Pinpoint the cell where the given text exists, returning its [X, Y] midpoint coordinate. 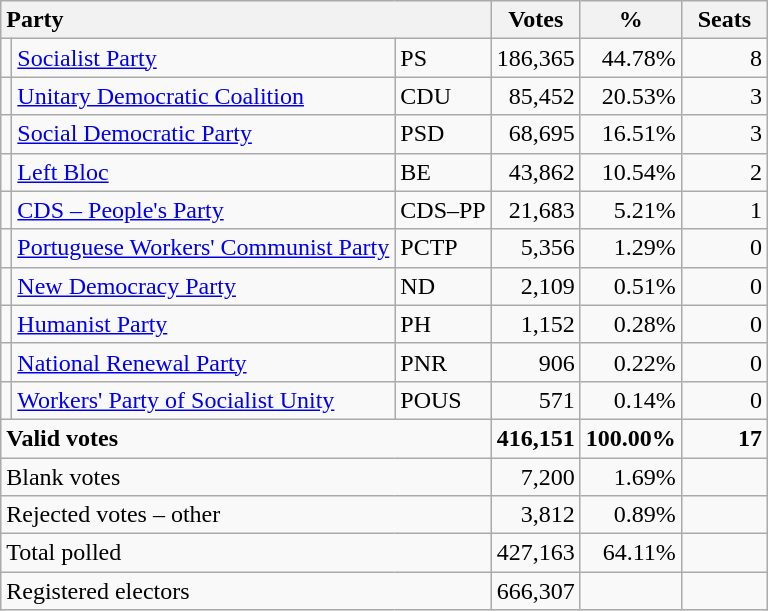
17 [724, 438]
43,862 [536, 172]
2,109 [536, 286]
PS [443, 58]
10.54% [630, 172]
CDS – People's Party [204, 210]
Unitary Democratic Coalition [204, 96]
100.00% [630, 438]
0.14% [630, 400]
Seats [724, 20]
Portuguese Workers' Communist Party [204, 248]
Socialist Party [204, 58]
Party [246, 20]
20.53% [630, 96]
PSD [443, 134]
2 [724, 172]
Total polled [246, 553]
5,356 [536, 248]
Social Democratic Party [204, 134]
571 [536, 400]
Valid votes [246, 438]
68,695 [536, 134]
3,812 [536, 515]
427,163 [536, 553]
Votes [536, 20]
64.11% [630, 553]
5.21% [630, 210]
0.28% [630, 324]
16.51% [630, 134]
New Democracy Party [204, 286]
1,152 [536, 324]
186,365 [536, 58]
PCTP [443, 248]
8 [724, 58]
PH [443, 324]
44.78% [630, 58]
Rejected votes – other [246, 515]
PNR [443, 362]
National Renewal Party [204, 362]
% [630, 20]
Registered electors [246, 591]
ND [443, 286]
BE [443, 172]
416,151 [536, 438]
Workers' Party of Socialist Unity [204, 400]
1.69% [630, 477]
21,683 [536, 210]
Blank votes [246, 477]
666,307 [536, 591]
CDU [443, 96]
0.89% [630, 515]
0.51% [630, 286]
Left Bloc [204, 172]
CDS–PP [443, 210]
1.29% [630, 248]
1 [724, 210]
0.22% [630, 362]
Humanist Party [204, 324]
85,452 [536, 96]
7,200 [536, 477]
POUS [443, 400]
906 [536, 362]
